Scan for the cell matching the given text and deliver its (X, Y) coordinate at center. 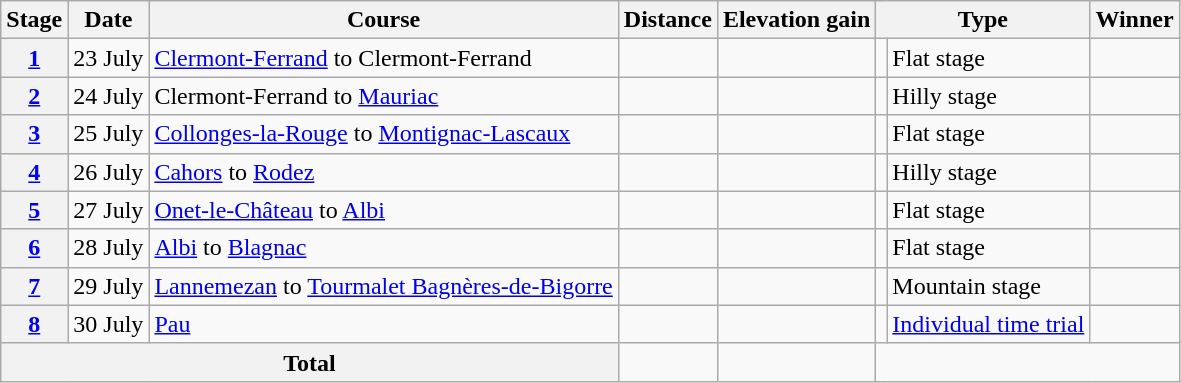
24 July (108, 96)
8 (34, 324)
6 (34, 248)
Distance (668, 20)
Mountain stage (988, 286)
Total (310, 362)
Collonges-la-Rouge to Montignac-Lascaux (384, 134)
Clermont-Ferrand to Mauriac (384, 96)
Stage (34, 20)
Type (983, 20)
Lannemezan to Tourmalet Bagnères-de-Bigorre (384, 286)
26 July (108, 172)
28 July (108, 248)
3 (34, 134)
Winner (1134, 20)
7 (34, 286)
30 July (108, 324)
Albi to Blagnac (384, 248)
29 July (108, 286)
4 (34, 172)
Date (108, 20)
5 (34, 210)
23 July (108, 58)
Elevation gain (796, 20)
Pau (384, 324)
Cahors to Rodez (384, 172)
1 (34, 58)
2 (34, 96)
Clermont-Ferrand to Clermont-Ferrand (384, 58)
25 July (108, 134)
27 July (108, 210)
Individual time trial (988, 324)
Course (384, 20)
Onet-le-Château to Albi (384, 210)
